Determine the [X, Y] coordinate at the center of the cell enclosing the given text.  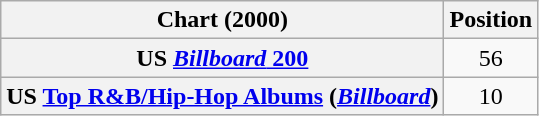
US Billboard 200 [222, 58]
US Top R&B/Hip-Hop Albums (Billboard) [222, 96]
56 [491, 58]
Chart (2000) [222, 20]
10 [491, 96]
Position [491, 20]
